Pinpoint the cell where the given text exists, returning its (x, y) midpoint coordinate. 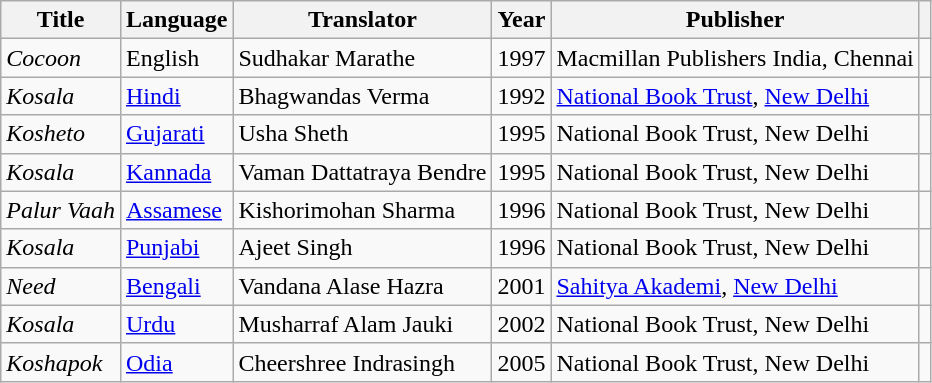
1992 (522, 96)
2002 (522, 324)
2005 (522, 362)
Bhagwandas Verma (362, 96)
Kannada (176, 172)
Odia (176, 362)
Macmillan Publishers India, Chennai (735, 58)
Koshapok (61, 362)
English (176, 58)
Year (522, 20)
Need (61, 286)
Palur Vaah (61, 210)
Bengali (176, 286)
Language (176, 20)
2001 (522, 286)
Kishorimohan Sharma (362, 210)
Gujarati (176, 134)
Kosheto (61, 134)
Assamese (176, 210)
Title (61, 20)
Cheershree Indrasingh (362, 362)
Sudhakar Marathe (362, 58)
Vandana Alase Hazra (362, 286)
Musharraf Alam Jauki (362, 324)
Publisher (735, 20)
Vaman Dattatraya Bendre (362, 172)
Hindi (176, 96)
Usha Sheth (362, 134)
1997 (522, 58)
Sahitya Akademi, New Delhi (735, 286)
Ajeet Singh (362, 248)
Translator (362, 20)
Cocoon (61, 58)
Urdu (176, 324)
Punjabi (176, 248)
